Locate the cell with the specified text and output its (X, Y) center coordinate. 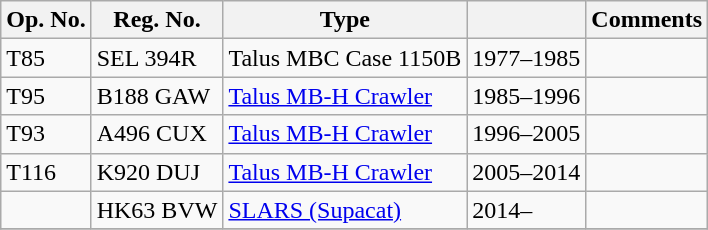
Talus MBC Case 1150B (345, 58)
1977–1985 (526, 58)
Reg. No. (157, 20)
T93 (46, 134)
SLARS (Supacat) (345, 210)
2014– (526, 210)
T85 (46, 58)
2005–2014 (526, 172)
Op. No. (46, 20)
1985–1996 (526, 96)
A496 CUX (157, 134)
T95 (46, 96)
1996–2005 (526, 134)
HK63 BVW (157, 210)
Type (345, 20)
T116 (46, 172)
K920 DUJ (157, 172)
Comments (647, 20)
B188 GAW (157, 96)
SEL 394R (157, 58)
